Search for the cell housing the specified text and yield its [x, y] center coordinate. 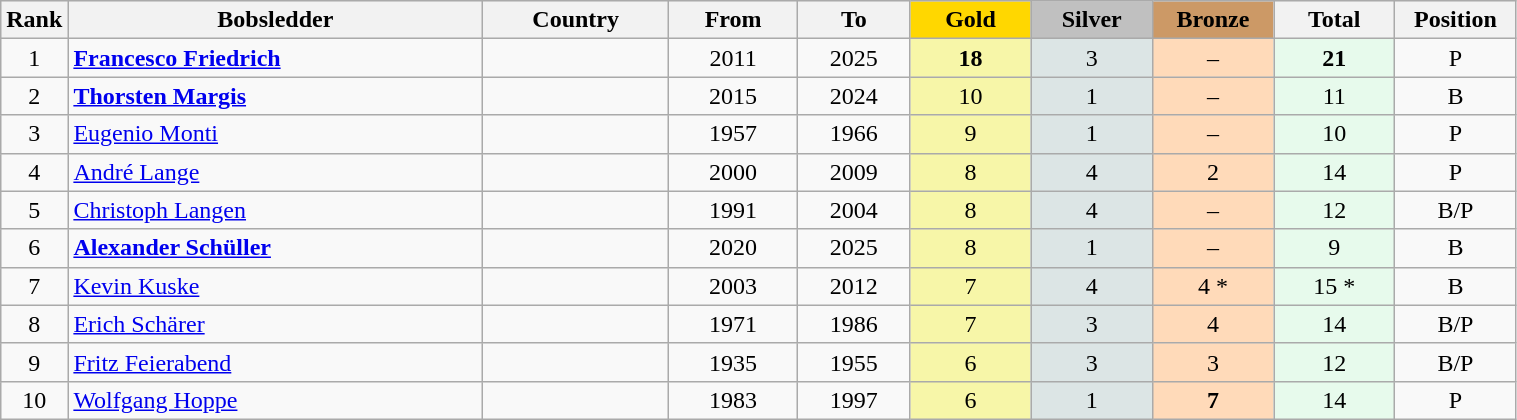
21 [1334, 58]
From [734, 20]
18 [970, 58]
1997 [854, 400]
2004 [854, 210]
To [854, 20]
Bobsledder [276, 20]
Eugenio Monti [276, 134]
Fritz Feierabend [276, 362]
Gold [970, 20]
15 * [1334, 286]
2003 [734, 286]
Total [1334, 20]
11 [1334, 96]
Bronze [1212, 20]
1991 [734, 210]
2000 [734, 172]
2024 [854, 96]
2015 [734, 96]
1986 [854, 324]
Silver [1092, 20]
Francesco Friedrich [276, 58]
Kevin Kuske [276, 286]
2009 [854, 172]
Christoph Langen [276, 210]
Wolfgang Hoppe [276, 400]
2012 [854, 286]
Erich Schärer [276, 324]
1957 [734, 134]
Country [576, 20]
1935 [734, 362]
2020 [734, 248]
Position [1456, 20]
4 * [1212, 286]
1971 [734, 324]
Alexander Schüller [276, 248]
1983 [734, 400]
1955 [854, 362]
Thorsten Margis [276, 96]
André Lange [276, 172]
1966 [854, 134]
Rank [34, 20]
5 [34, 210]
2011 [734, 58]
